Identify which cell holds the provided text, then report its (X, Y) central coordinate. 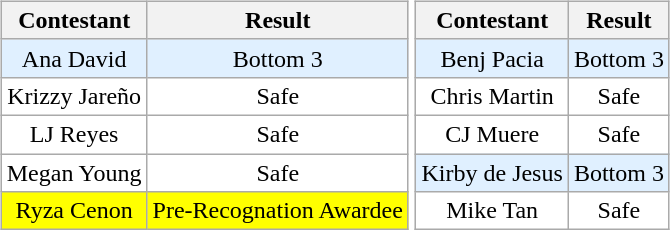
Kirby de Jesus (492, 173)
Mike Tan (492, 211)
Megan Young (74, 173)
Ryza Cenon (74, 211)
Pre-Recognation Awardee (278, 211)
Benj Pacia (492, 58)
LJ Reyes (74, 134)
Chris Martin (492, 96)
Ana David (74, 58)
CJ Muere (492, 134)
Krizzy Jareño (74, 96)
